Identify which cell holds the provided text, then report its (X, Y) central coordinate. 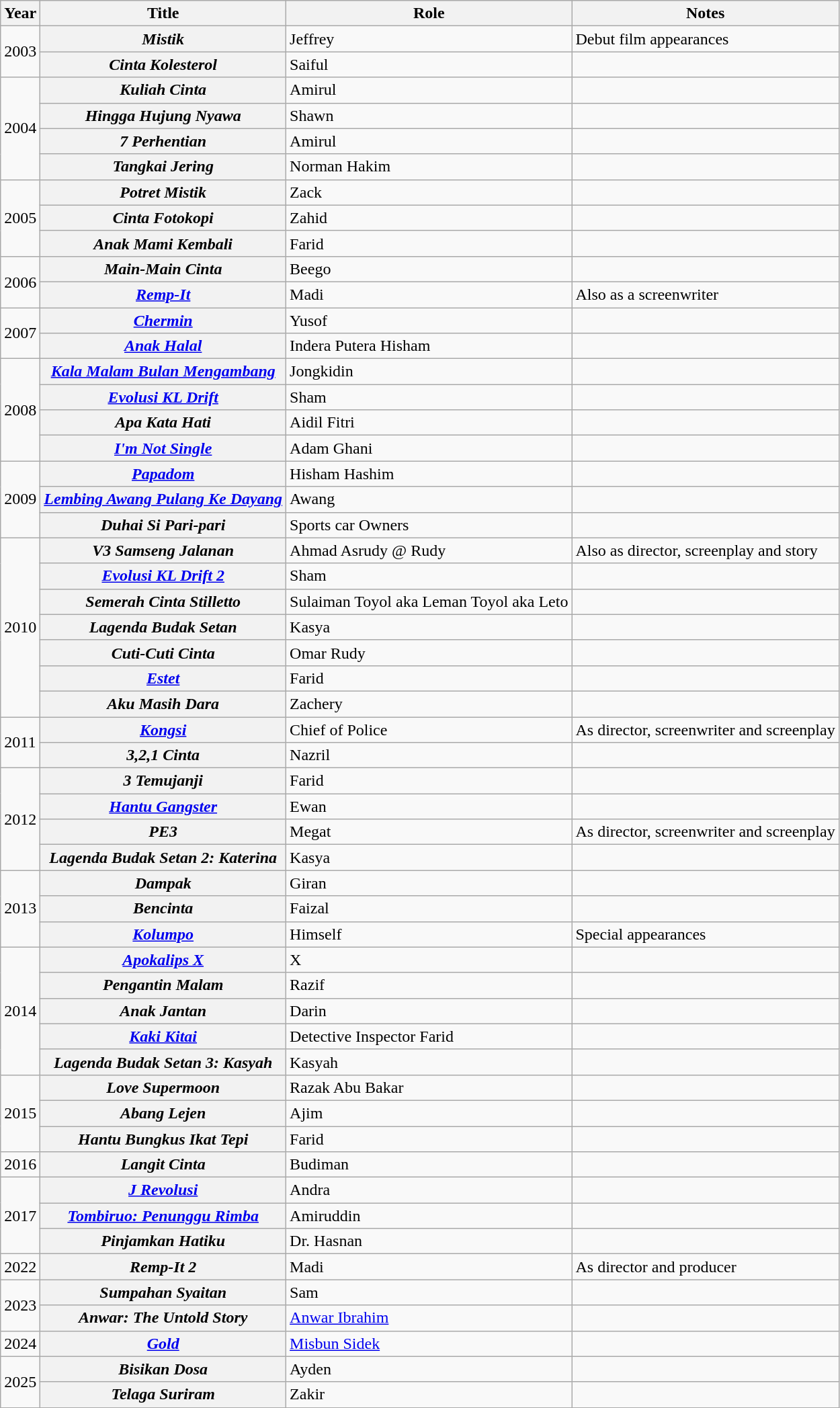
J Revolusi (163, 1190)
Razif (429, 985)
Debut film appearances (706, 39)
Hisham Hashim (429, 474)
Himself (429, 934)
Duhai Si Pari-pari (163, 525)
Anwar Ibrahim (429, 1318)
Sumpahan Syaitan (163, 1292)
Evolusi KL Drift 2 (163, 576)
Norman Hakim (429, 167)
Giran (429, 883)
Mistik (163, 39)
Adam Ghani (429, 448)
Zahid (429, 218)
2013 (20, 909)
Zachery (429, 704)
Zack (429, 192)
2023 (20, 1305)
Anwar: The Untold Story (163, 1318)
V3 Samseng Jalanan (163, 550)
Cinta Kolesterol (163, 65)
7 Perhentian (163, 141)
2016 (20, 1165)
2012 (20, 819)
2003 (20, 52)
Awang (429, 499)
Budiman (429, 1165)
Kuliah Cinta (163, 90)
Sulaiman Toyol aka Leman Toyol aka Leto (429, 602)
Chermin (163, 321)
2006 (20, 282)
As director and producer (706, 1267)
Ayden (429, 1369)
Estet (163, 678)
Ewan (429, 806)
X (429, 960)
Indera Putera Hisham (429, 346)
Aidil Fitri (429, 423)
2017 (20, 1216)
Lembing Awang Pulang Ke Dayang (163, 499)
Bencinta (163, 909)
2004 (20, 128)
I'm Not Single (163, 448)
3 Temujanji (163, 781)
2024 (20, 1343)
2015 (20, 1113)
Papadom (163, 474)
Pengantin Malam (163, 985)
2011 (20, 742)
Amiruddin (429, 1216)
Semerah Cinta Stilletto (163, 602)
2007 (20, 333)
Shawn (429, 116)
Apa Kata Hati (163, 423)
Hantu Bungkus Ikat Tepi (163, 1139)
Langit Cinta (163, 1165)
Razak Abu Bakar (429, 1087)
Darin (429, 1011)
2014 (20, 1011)
Detective Inspector Farid (429, 1036)
Bisikan Dosa (163, 1369)
Misbun Sidek (429, 1343)
Kala Malam Bulan Mengambang (163, 372)
3,2,1 Cinta (163, 755)
Role (429, 13)
Remp-It 2 (163, 1267)
Apokalips X (163, 960)
Zakir (429, 1395)
Jeffrey (429, 39)
Hantu Gangster (163, 806)
Gold (163, 1343)
Also as director, screenplay and story (706, 550)
PE3 (163, 832)
Hingga Hujung Nyawa (163, 116)
Lagenda Budak Setan (163, 627)
Chief of Police (429, 729)
Sports car Owners (429, 525)
Kongsi (163, 729)
Main-Main Cinta (163, 269)
Anak Halal (163, 346)
2022 (20, 1267)
Kasyah (429, 1062)
Cuti-Cuti Cinta (163, 653)
Remp-It (163, 294)
Ajim (429, 1113)
Nazril (429, 755)
Anak Jantan (163, 1011)
Beego (429, 269)
Title (163, 13)
Evolusi KL Drift (163, 397)
Omar Rudy (429, 653)
2010 (20, 627)
2008 (20, 410)
Also as a screenwriter (706, 294)
Dampak (163, 883)
Saiful (429, 65)
2005 (20, 218)
Special appearances (706, 934)
Kaki Kitai (163, 1036)
Yusof (429, 321)
Notes (706, 13)
Lagenda Budak Setan 3: Kasyah (163, 1062)
Abang Lejen (163, 1113)
Pinjamkan Hatiku (163, 1241)
Andra (429, 1190)
Ahmad Asrudy @ Rudy (429, 550)
Year (20, 13)
Aku Masih Dara (163, 704)
Megat (429, 832)
Kolumpo (163, 934)
Tangkai Jering (163, 167)
Telaga Suriram (163, 1395)
Anak Mami Kembali (163, 243)
Tombiruo: Penunggu Rimba (163, 1216)
Love Supermoon (163, 1087)
Potret Mistik (163, 192)
Sam (429, 1292)
Faizal (429, 909)
Dr. Hasnan (429, 1241)
Lagenda Budak Setan 2: Katerina (163, 858)
Jongkidin (429, 372)
2009 (20, 499)
2025 (20, 1382)
Cinta Fotokopi (163, 218)
